Return (X, Y) of the center of cell containing provided text 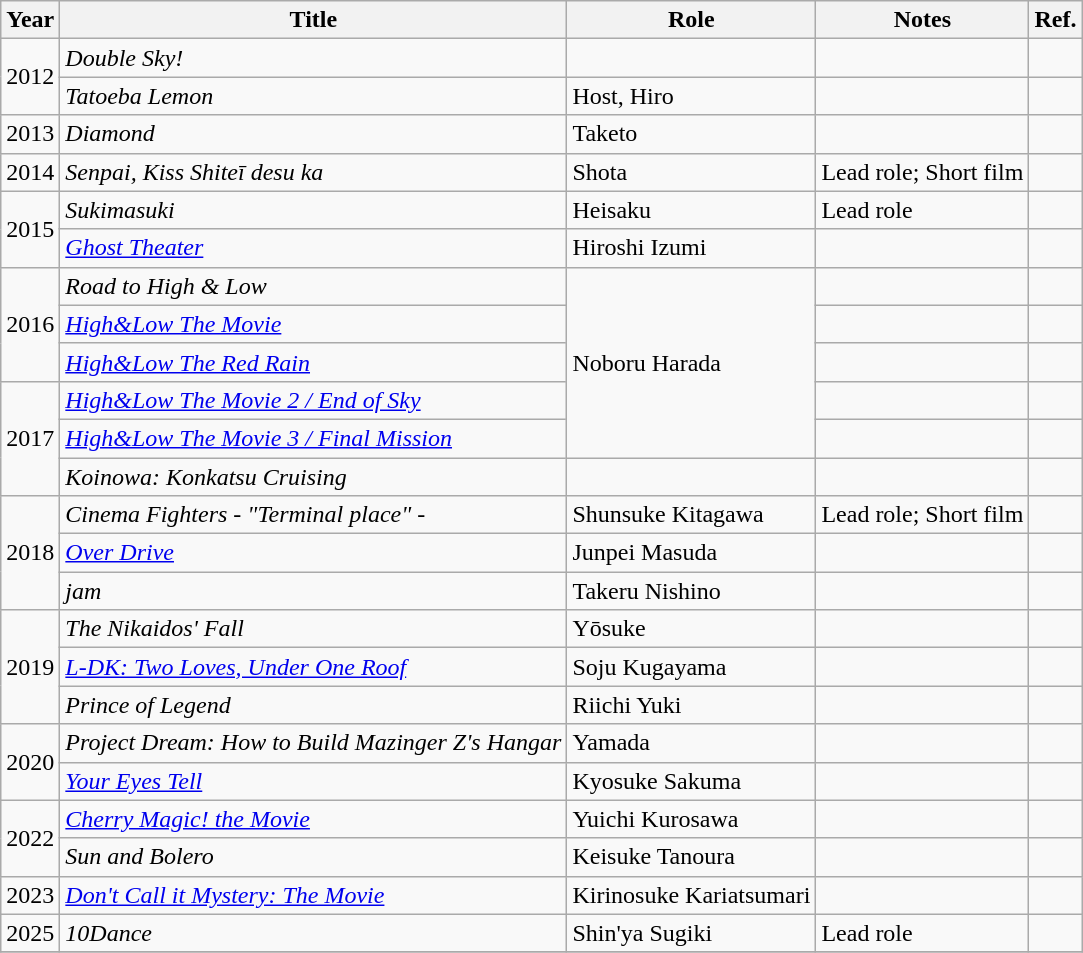
Prince of Legend (314, 705)
Yamada (692, 743)
Tatoeba Lemon (314, 96)
Ghost Theater (314, 248)
Road to High & Low (314, 286)
Yōsuke (692, 629)
L-DK: Two Loves, Under One Roof (314, 667)
Taketo (692, 134)
Title (314, 20)
Riichi Yuki (692, 705)
Cinema Fighters - "Terminal place" - (314, 515)
Kyosuke Sakuma (692, 781)
Soju Kugayama (692, 667)
High&Low The Red Rain (314, 362)
Notes (922, 20)
Host, Hiro (692, 96)
Senpai, Kiss Shiteī desu ka (314, 172)
Sun and Bolero (314, 857)
Ref. (1056, 20)
Don't Call it Mystery: The Movie (314, 895)
Shin'ya Sugiki (692, 933)
Over Drive (314, 553)
2014 (30, 172)
2017 (30, 438)
Project Dream: How to Build Mazinger Z's Hangar (314, 743)
Sukimasuki (314, 210)
2018 (30, 553)
Role (692, 20)
High&Low The Movie 3 / Final Mission (314, 438)
2013 (30, 134)
jam (314, 591)
2022 (30, 838)
2015 (30, 229)
10Dance (314, 933)
High&Low The Movie (314, 324)
2016 (30, 324)
Heisaku (692, 210)
Hiroshi Izumi (692, 248)
2019 (30, 667)
2012 (30, 77)
Double Sky! (314, 58)
Junpei Masuda (692, 553)
Cherry Magic! the Movie (314, 819)
Year (30, 20)
Noboru Harada (692, 362)
Your Eyes Tell (314, 781)
Yuichi Kurosawa (692, 819)
Shota (692, 172)
The Nikaidos' Fall (314, 629)
Koinowa: Konkatsu Cruising (314, 477)
Diamond (314, 134)
Kirinosuke Kariatsumari (692, 895)
High&Low The Movie 2 / End of Sky (314, 400)
Takeru Nishino (692, 591)
2023 (30, 895)
Shunsuke Kitagawa (692, 515)
Keisuke Tanoura (692, 857)
2020 (30, 762)
2025 (30, 933)
